Find where the given text appears and provide that cell's center as (x, y) coordinate. 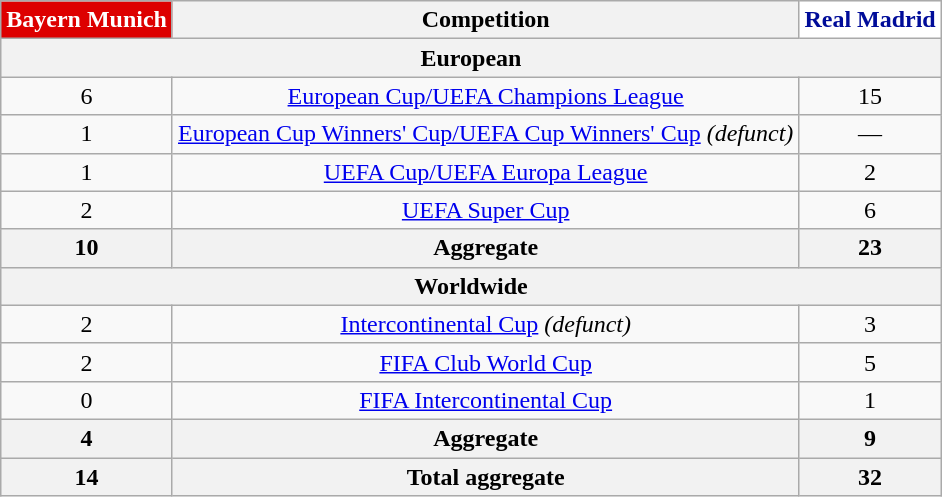
3 (870, 324)
FIFA Club World Cup (485, 362)
4 (87, 438)
32 (870, 477)
European Cup Winners' Cup/UEFA Cup Winners' Cup (defunct) (485, 134)
9 (870, 438)
Competition (485, 20)
Total aggregate (485, 477)
UEFA Cup/UEFA Europa League (485, 172)
— (870, 134)
European Cup/UEFA Champions League (485, 96)
Intercontinental Cup (defunct) (485, 324)
5 (870, 362)
FIFA Intercontinental Cup (485, 400)
15 (870, 96)
23 (870, 248)
Worldwide (472, 286)
European (472, 58)
14 (87, 477)
UEFA Super Cup (485, 210)
10 (87, 248)
0 (87, 400)
Bayern Munich (87, 20)
Real Madrid (870, 20)
